Detect which cell encompasses the target text, then output its [X, Y] center coordinate. 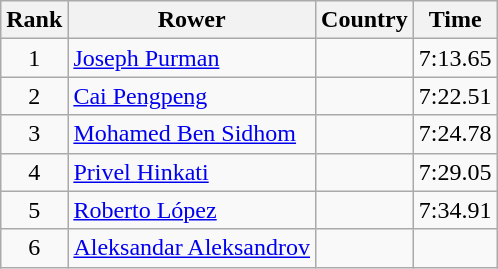
7:13.65 [455, 58]
Rower [192, 20]
1 [34, 58]
5 [34, 210]
Mohamed Ben Sidhom [192, 134]
Privel Hinkati [192, 172]
Time [455, 20]
Joseph Purman [192, 58]
Cai Pengpeng [192, 96]
4 [34, 172]
Aleksandar Aleksandrov [192, 248]
7:24.78 [455, 134]
7:22.51 [455, 96]
3 [34, 134]
Roberto López [192, 210]
6 [34, 248]
Country [365, 20]
2 [34, 96]
Rank [34, 20]
7:29.05 [455, 172]
7:34.91 [455, 210]
